Provide the (X, Y) coordinate of the cell's center where the given text is located.  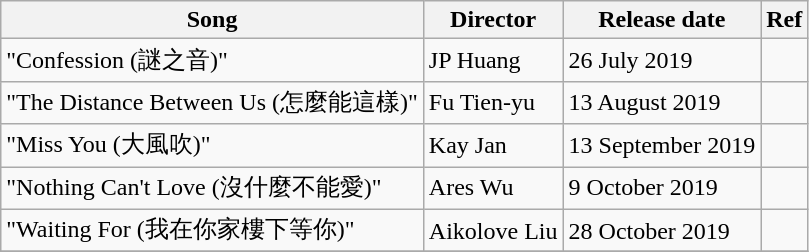
Fu Tien-yu (493, 102)
13 August 2019 (662, 102)
9 October 2019 (662, 188)
Aikolove Liu (493, 230)
Ref (784, 20)
Ares Wu (493, 188)
"Miss You (大風吹)" (212, 146)
"Nothing Can't Love (沒什麼不能愛)" (212, 188)
Song (212, 20)
28 October 2019 (662, 230)
"Confession (謎之音)" (212, 60)
"Waiting For (我在你家樓下等你)" (212, 230)
13 September 2019 (662, 146)
JP Huang (493, 60)
Director (493, 20)
"The Distance Between Us (怎麼能這樣)" (212, 102)
Release date (662, 20)
Kay Jan (493, 146)
26 July 2019 (662, 60)
